For the text-containing cell, return its midpoint in (X, Y) coordinate format. 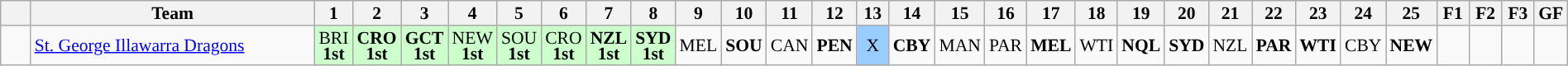
3 (425, 13)
25 (1412, 13)
16 (1006, 13)
19 (1141, 13)
F2 (1485, 13)
2 (377, 13)
21 (1230, 13)
6 (564, 13)
F3 (1518, 13)
20 (1186, 13)
SYD (1186, 46)
St. George Illawarra Dragons (173, 46)
MAN (959, 46)
F1 (1452, 13)
BRI 1st (333, 46)
22 (1274, 13)
NZL 1st (609, 46)
GF (1551, 13)
CAN (790, 46)
X (873, 46)
PEN (834, 46)
5 (519, 13)
13 (873, 13)
10 (744, 13)
1 (333, 13)
18 (1097, 13)
12 (834, 13)
Team (173, 13)
NQL (1141, 46)
17 (1050, 13)
4 (473, 13)
GCT 1st (425, 46)
SYD 1st (653, 46)
15 (959, 13)
NEW 1st (473, 46)
NZL (1230, 46)
14 (912, 13)
11 (790, 13)
24 (1363, 13)
23 (1318, 13)
SOU 1st (519, 46)
8 (653, 13)
NEW (1412, 46)
SOU (744, 46)
9 (698, 13)
7 (609, 13)
